Provide the [X, Y] coordinate of the cell's center where the given text is located.  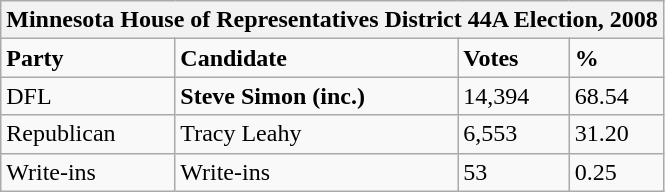
Steve Simon (inc.) [316, 96]
68.54 [616, 96]
Candidate [316, 58]
14,394 [514, 96]
Votes [514, 58]
31.20 [616, 134]
Party [88, 58]
DFL [88, 96]
6,553 [514, 134]
Republican [88, 134]
Minnesota House of Representatives District 44A Election, 2008 [332, 20]
Tracy Leahy [316, 134]
% [616, 58]
0.25 [616, 172]
53 [514, 172]
